For the text-containing cell, return its midpoint in (X, Y) coordinate format. 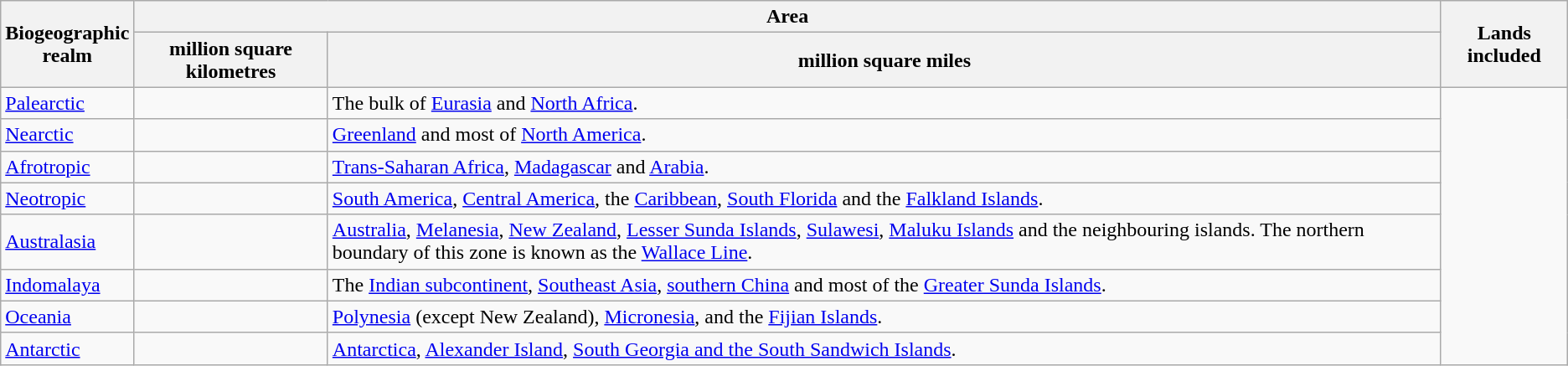
Oceania (67, 317)
Area (787, 17)
Trans-Saharan Africa, Madagascar and Arabia. (885, 167)
Greenland and most of North America. (885, 135)
Biogeographicrealm (67, 44)
Antarctica, Alexander Island, South Georgia and the South Sandwich Islands. (885, 348)
Palearctic (67, 103)
Afrotropic (67, 167)
Indomalaya (67, 285)
Australasia (67, 241)
Neotropic (67, 198)
The Indian subcontinent, Southeast Asia, southern China and most of the Greater Sunda Islands. (885, 285)
million square miles (885, 60)
Nearctic (67, 135)
The bulk of Eurasia and North Africa. (885, 103)
Lands included (1504, 44)
Polynesia (except New Zealand), Micronesia, and the Fijian Islands. (885, 317)
South America, Central America, the Caribbean, South Florida and the Falkland Islands. (885, 198)
Antarctic (67, 348)
million square kilometres (231, 60)
